Capture the cell that displays the provided text and extract its [X, Y] central coordinate. 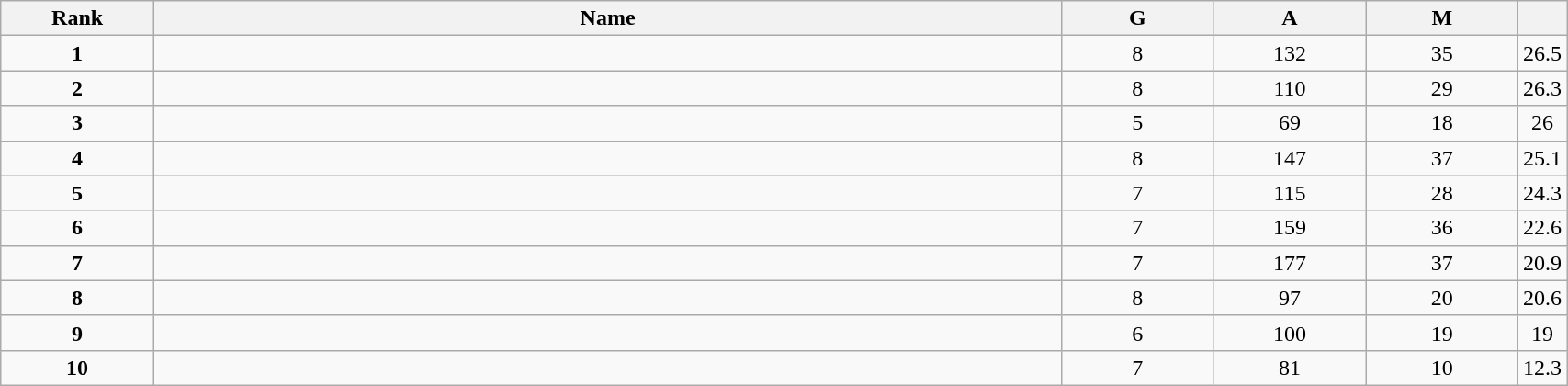
12.3 [1543, 368]
25.1 [1543, 158]
36 [1442, 228]
28 [1442, 193]
G [1137, 18]
29 [1442, 88]
100 [1290, 333]
18 [1442, 123]
1 [77, 53]
26 [1543, 123]
132 [1290, 53]
Rank [77, 18]
97 [1290, 298]
35 [1442, 53]
177 [1290, 263]
115 [1290, 193]
147 [1290, 158]
20.9 [1543, 263]
26.5 [1543, 53]
110 [1290, 88]
69 [1290, 123]
4 [77, 158]
20 [1442, 298]
24.3 [1543, 193]
20.6 [1543, 298]
A [1290, 18]
159 [1290, 228]
M [1442, 18]
26.3 [1543, 88]
22.6 [1543, 228]
2 [77, 88]
9 [77, 333]
81 [1290, 368]
Name [607, 18]
3 [77, 123]
